Scan for the cell matching the given text and deliver its (X, Y) coordinate at center. 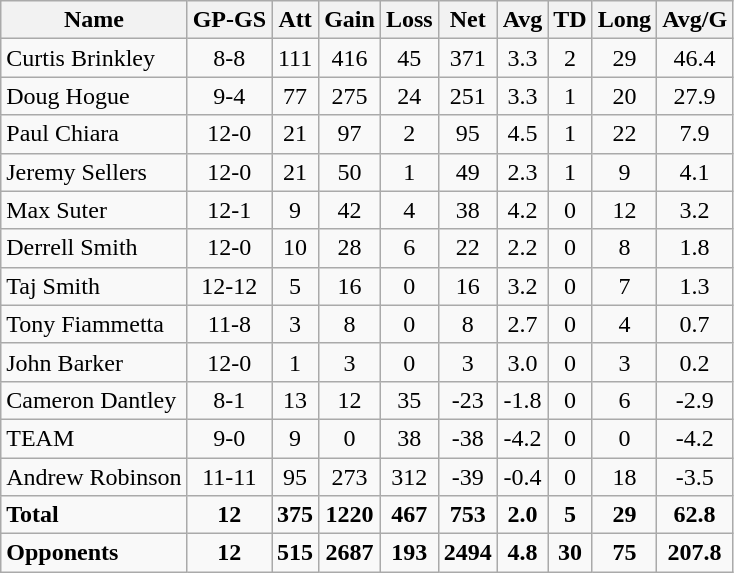
Opponents (94, 553)
97 (350, 134)
-38 (468, 438)
Att (296, 20)
11-11 (229, 477)
4.2 (522, 210)
75 (624, 553)
20 (624, 96)
12-12 (229, 286)
273 (350, 477)
30 (570, 553)
10 (296, 248)
35 (409, 400)
42 (350, 210)
2494 (468, 553)
Gain (350, 20)
2687 (350, 553)
Avg/G (695, 20)
7.9 (695, 134)
7 (624, 286)
2.0 (522, 515)
111 (296, 58)
-23 (468, 400)
Net (468, 20)
8-1 (229, 400)
753 (468, 515)
2.3 (522, 172)
27.9 (695, 96)
Curtis Brinkley (94, 58)
Cameron Dantley (94, 400)
515 (296, 553)
1.3 (695, 286)
-2.9 (695, 400)
12-1 (229, 210)
0.2 (695, 362)
45 (409, 58)
Total (94, 515)
207.8 (695, 553)
4.5 (522, 134)
GP-GS (229, 20)
371 (468, 58)
Loss (409, 20)
Name (94, 20)
-3.5 (695, 477)
467 (409, 515)
-39 (468, 477)
Tony Fiammetta (94, 324)
416 (350, 58)
-1.8 (522, 400)
49 (468, 172)
1.8 (695, 248)
4.1 (695, 172)
77 (296, 96)
TEAM (94, 438)
18 (624, 477)
4.8 (522, 553)
0.7 (695, 324)
Long (624, 20)
Max Suter (94, 210)
50 (350, 172)
312 (409, 477)
275 (350, 96)
2.7 (522, 324)
251 (468, 96)
3.0 (522, 362)
John Barker (94, 362)
193 (409, 553)
375 (296, 515)
TD (570, 20)
9-0 (229, 438)
24 (409, 96)
46.4 (695, 58)
13 (296, 400)
Taj Smith (94, 286)
Doug Hogue (94, 96)
28 (350, 248)
11-8 (229, 324)
Jeremy Sellers (94, 172)
-0.4 (522, 477)
62.8 (695, 515)
9-4 (229, 96)
2.2 (522, 248)
8-8 (229, 58)
Andrew Robinson (94, 477)
Avg (522, 20)
Derrell Smith (94, 248)
Paul Chiara (94, 134)
1220 (350, 515)
